From the cell containing the given text, extract its center point as (X, Y) coordinate. 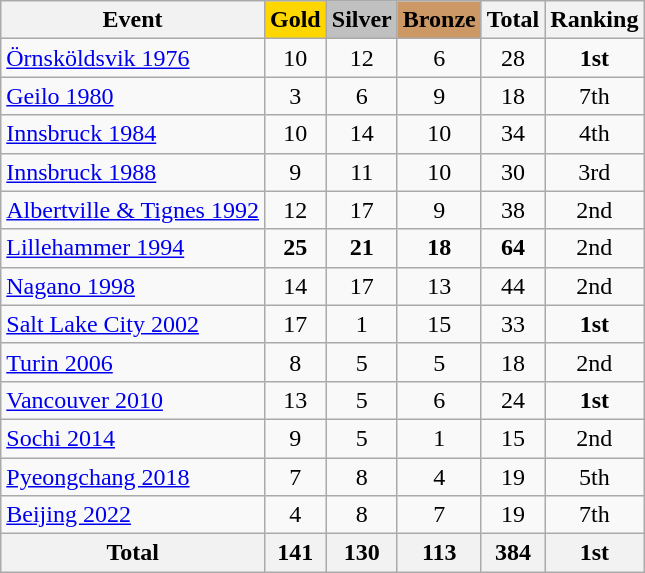
Ranking (594, 20)
25 (295, 248)
24 (513, 400)
64 (513, 248)
Silver (362, 20)
28 (513, 58)
38 (513, 210)
Nagano 1998 (133, 286)
Innsbruck 1984 (133, 134)
130 (362, 553)
Pyeongchang 2018 (133, 477)
21 (362, 248)
Event (133, 20)
3rd (594, 172)
Sochi 2014 (133, 438)
Geilo 1980 (133, 96)
5th (594, 477)
141 (295, 553)
30 (513, 172)
Innsbruck 1988 (133, 172)
44 (513, 286)
Bronze (439, 20)
4th (594, 134)
34 (513, 134)
11 (362, 172)
Turin 2006 (133, 362)
Gold (295, 20)
113 (439, 553)
Beijing 2022 (133, 515)
3 (295, 96)
384 (513, 553)
33 (513, 324)
Vancouver 2010 (133, 400)
Albertville & Tignes 1992 (133, 210)
Lillehammer 1994 (133, 248)
Örnsköldsvik 1976 (133, 58)
Salt Lake City 2002 (133, 324)
